Pinpoint the cell where the given text exists, returning its (X, Y) midpoint coordinate. 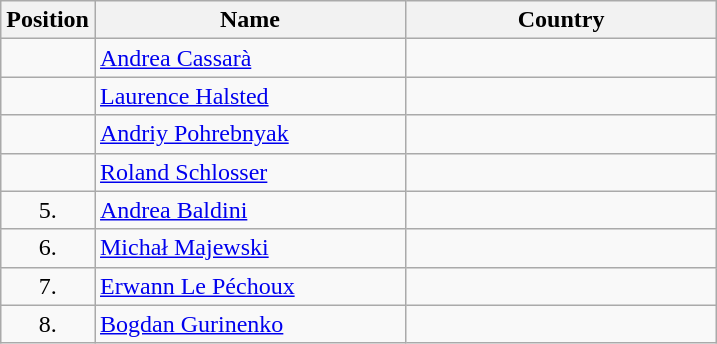
7. (48, 286)
Bogdan Gurinenko (250, 324)
Position (48, 20)
Andrea Baldini (250, 210)
Michał Majewski (250, 248)
Andrea Cassarà (250, 58)
5. (48, 210)
Laurence Halsted (250, 96)
6. (48, 248)
Name (250, 20)
8. (48, 324)
Roland Schlosser (250, 172)
Andriy Pohrebnyak (250, 134)
Country (562, 20)
Erwann Le Péchoux (250, 286)
